Extract the (X, Y) coordinate from the center of the cell holding the provided text.  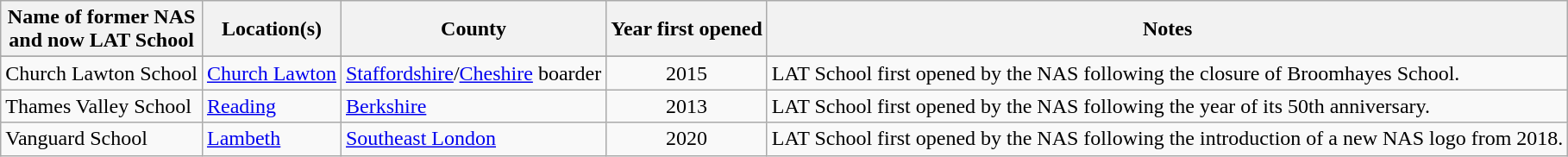
Church Lawton School (102, 73)
2015 (687, 73)
Southeast London (473, 139)
LAT School first opened by the NAS following the year of its 50th anniversary. (1168, 106)
Vanguard School (102, 139)
County (473, 29)
2013 (687, 106)
LAT School first opened by the NAS following the introduction of a new NAS logo from 2018. (1168, 139)
Year first opened (687, 29)
LAT School first opened by the NAS following the closure of Broomhayes School. (1168, 73)
Name of former NASand now LAT School (102, 29)
Thames Valley School (102, 106)
Lambeth (271, 139)
Location(s) (271, 29)
Berkshire (473, 106)
Staffordshire/Cheshire boarder (473, 73)
Reading (271, 106)
Church Lawton (271, 73)
Notes (1168, 29)
2020 (687, 139)
